For the text-containing cell, return its midpoint in [X, Y] coordinate format. 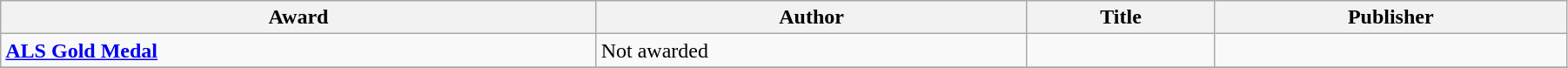
Not awarded [811, 51]
Publisher [1390, 17]
Author [811, 17]
Title [1121, 17]
ALS Gold Medal [298, 51]
Award [298, 17]
